For the text-containing cell, return its midpoint in [X, Y] coordinate format. 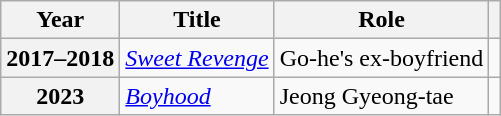
Title [197, 20]
2023 [60, 96]
Sweet Revenge [197, 58]
Boyhood [197, 96]
Role [382, 20]
Year [60, 20]
Jeong Gyeong-tae [382, 96]
2017–2018 [60, 58]
Go-he's ex-boyfriend [382, 58]
